Determine the (x, y) coordinate at the center of the cell enclosing the given text.  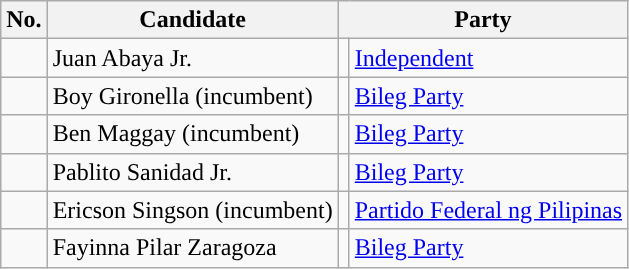
Juan Abaya Jr. (192, 58)
No. (24, 20)
Fayinna Pilar Zaragoza (192, 248)
Independent (488, 58)
Candidate (192, 20)
Ericson Singson (incumbent) (192, 210)
Pablito Sanidad Jr. (192, 172)
Ben Maggay (incumbent) (192, 134)
Partido Federal ng Pilipinas (488, 210)
Boy Gironella (incumbent) (192, 96)
Party (482, 20)
